Pinpoint the cell where the given text exists, returning its (X, Y) midpoint coordinate. 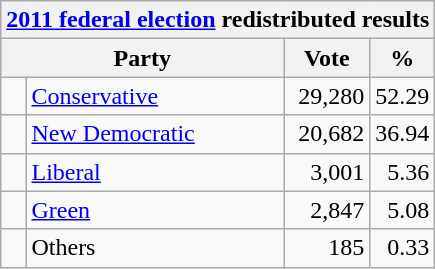
2011 federal election redistributed results (218, 20)
29,280 (327, 96)
% (402, 58)
3,001 (327, 172)
36.94 (402, 134)
Party (142, 58)
Liberal (155, 172)
Vote (327, 58)
20,682 (327, 134)
185 (327, 248)
2,847 (327, 210)
Conservative (155, 96)
0.33 (402, 248)
New Democratic (155, 134)
Others (155, 248)
Green (155, 210)
5.08 (402, 210)
52.29 (402, 96)
5.36 (402, 172)
